Determine the (X, Y) coordinate at the center of the cell enclosing the given text.  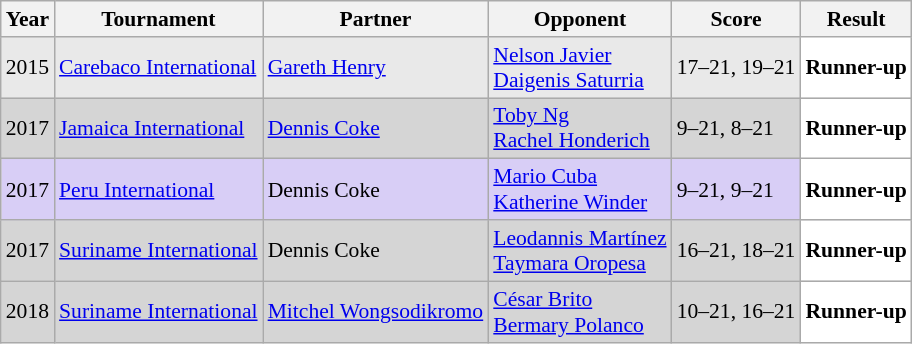
Toby Ng Rachel Honderich (580, 128)
Mario Cuba Katherine Winder (580, 190)
10–21, 16–21 (736, 312)
Opponent (580, 19)
2015 (28, 68)
Carebaco International (158, 68)
Peru International (158, 190)
Year (28, 19)
Result (856, 19)
9–21, 8–21 (736, 128)
Mitchel Wongsodikromo (376, 312)
16–21, 18–21 (736, 250)
Jamaica International (158, 128)
Leodannis Martínez Taymara Oropesa (580, 250)
17–21, 19–21 (736, 68)
Gareth Henry (376, 68)
2018 (28, 312)
9–21, 9–21 (736, 190)
Tournament (158, 19)
Partner (376, 19)
Score (736, 19)
César Brito Bermary Polanco (580, 312)
Nelson Javier Daigenis Saturria (580, 68)
